Return the [X, Y] coordinate for the center point of the cell that contains the specified text.  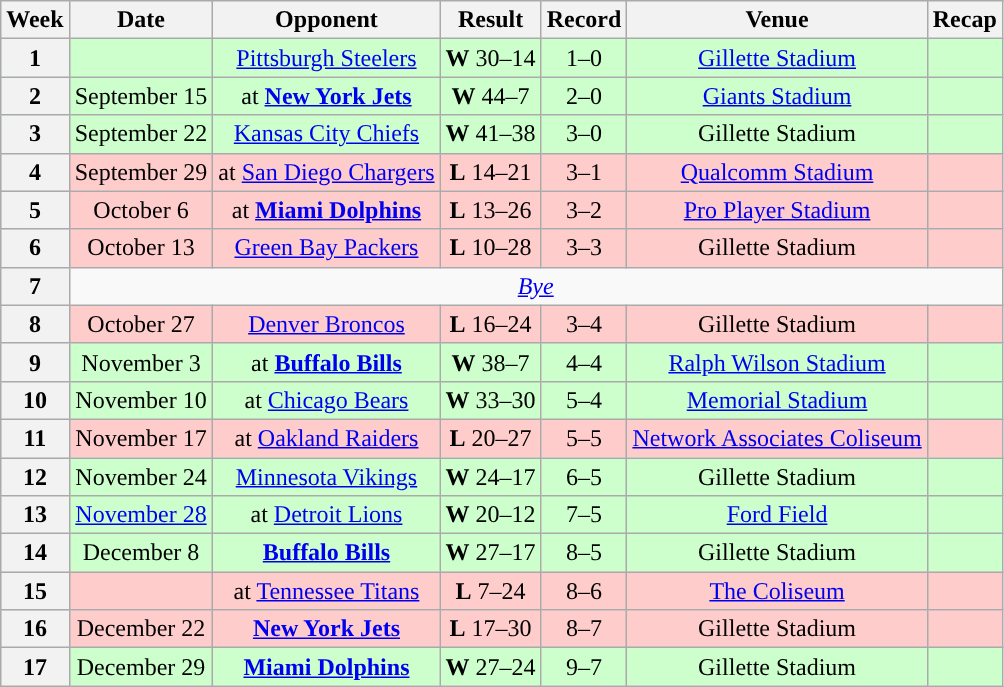
W 38–7 [490, 362]
October 27 [141, 324]
September 29 [141, 172]
3–4 [584, 324]
3–1 [584, 172]
2 [35, 96]
7–5 [584, 515]
Pittsburgh Steelers [326, 58]
November 28 [141, 515]
8–6 [584, 591]
The Coliseum [777, 591]
4 [35, 172]
December 22 [141, 629]
Record [584, 20]
at Miami Dolphins [326, 210]
9 [35, 362]
1 [35, 58]
October 6 [141, 210]
November 10 [141, 400]
December 8 [141, 553]
W 27–17 [490, 553]
17 [35, 667]
September 22 [141, 134]
9–7 [584, 667]
Buffalo Bills [326, 553]
Result [490, 20]
W 44–7 [490, 96]
at New York Jets [326, 96]
5 [35, 210]
Kansas City Chiefs [326, 134]
Ford Field [777, 515]
Venue [777, 20]
December 29 [141, 667]
Miami Dolphins [326, 667]
W 24–17 [490, 477]
November 17 [141, 438]
Pro Player Stadium [777, 210]
5–4 [584, 400]
at Chicago Bears [326, 400]
at Tennessee Titans [326, 591]
Giants Stadium [777, 96]
New York Jets [326, 629]
Date [141, 20]
15 [35, 591]
3–2 [584, 210]
8–7 [584, 629]
8 [35, 324]
3–3 [584, 248]
W 41–38 [490, 134]
6 [35, 248]
16 [35, 629]
13 [35, 515]
11 [35, 438]
L 13–26 [490, 210]
5–5 [584, 438]
L 20–27 [490, 438]
1–0 [584, 58]
at Detroit Lions [326, 515]
Ralph Wilson Stadium [777, 362]
November 24 [141, 477]
Qualcomm Stadium [777, 172]
3 [35, 134]
L 16–24 [490, 324]
4–4 [584, 362]
Minnesota Vikings [326, 477]
2–0 [584, 96]
L 14–21 [490, 172]
Memorial Stadium [777, 400]
8–5 [584, 553]
Bye [536, 286]
September 15 [141, 96]
3–0 [584, 134]
L 17–30 [490, 629]
Opponent [326, 20]
Week [35, 20]
14 [35, 553]
W 20–12 [490, 515]
W 30–14 [490, 58]
Denver Broncos [326, 324]
Recap [964, 20]
L 7–24 [490, 591]
W 33–30 [490, 400]
at Oakland Raiders [326, 438]
10 [35, 400]
W 27–24 [490, 667]
7 [35, 286]
Network Associates Coliseum [777, 438]
Green Bay Packers [326, 248]
6–5 [584, 477]
at San Diego Chargers [326, 172]
L 10–28 [490, 248]
November 3 [141, 362]
at Buffalo Bills [326, 362]
October 13 [141, 248]
12 [35, 477]
